Return (x, y) of the center of cell containing provided text 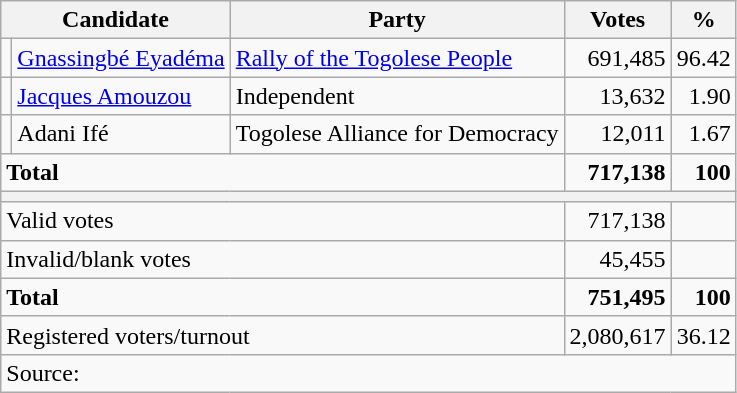
Rally of the Togolese People (397, 58)
Jacques Amouzou (121, 96)
13,632 (618, 96)
Source: (368, 373)
Invalid/blank votes (282, 259)
Party (397, 20)
Candidate (116, 20)
Valid votes (282, 221)
Independent (397, 96)
1.67 (704, 134)
Togolese Alliance for Democracy (397, 134)
Gnassingbé Eyadéma (121, 58)
96.42 (704, 58)
12,011 (618, 134)
36.12 (704, 335)
Adani Ifé (121, 134)
Votes (618, 20)
% (704, 20)
1.90 (704, 96)
Registered voters/turnout (282, 335)
2,080,617 (618, 335)
45,455 (618, 259)
691,485 (618, 58)
751,495 (618, 297)
